Locate the cell with the specified text and output its [X, Y] center coordinate. 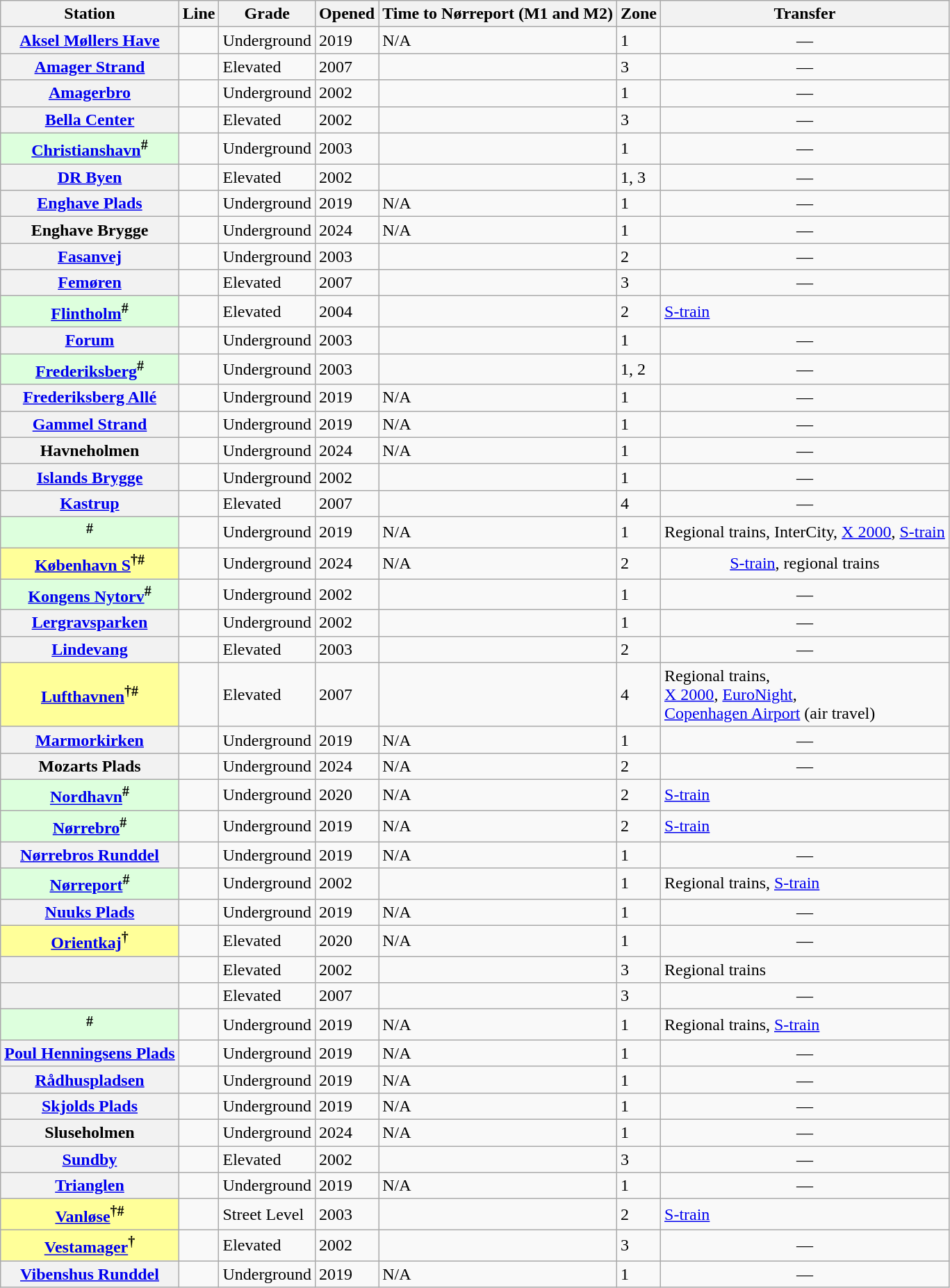
Nørreport# [90, 884]
Nuuks Plads [90, 912]
Sluseholmen [90, 1133]
Havneholmen [90, 450]
Poul Henningsens Plads [90, 1053]
Aksel Møllers Have [90, 40]
Vanløse†# [90, 1215]
Frederiksberg# [90, 370]
1, 2 [638, 370]
Nordhavn# [90, 795]
Zone [638, 14]
Rådhuspladsen [90, 1079]
Grade [267, 14]
Amager Strand [90, 67]
Time to Nørreport (M1 and M2) [498, 14]
Sundby [90, 1159]
Regional trains, InterCity, X 2000, S-train [805, 532]
Bella Center [90, 120]
Vestamager† [90, 1246]
Enghave Brygge [90, 230]
Islands Brygge [90, 477]
Skjolds Plads [90, 1107]
Lindevang [90, 649]
Flintholm# [90, 311]
Lergravsparken [90, 623]
Kongens Nytorv# [90, 595]
Mozarts Plads [90, 766]
Street Level [267, 1215]
Gammel Strand [90, 424]
Amagerbro [90, 93]
Trianglen [90, 1186]
DR Byen [90, 177]
Nørrebro# [90, 826]
Regional trains [805, 970]
Fasanvej [90, 256]
Transfer [805, 14]
Femøren [90, 283]
Orientkaj† [90, 941]
1, 3 [638, 177]
Nørrebros Runddel [90, 854]
Lufthavnen†# [90, 694]
København S†# [90, 563]
Line [199, 14]
Vibenshus Runddel [90, 1274]
Enghave Plads [90, 204]
Forum [90, 340]
Marmorkirken [90, 740]
Station [90, 14]
2004 [347, 311]
Regional trains, X 2000, EuroNight,Copenhagen Airport (air travel) [805, 694]
S-train, regional trains [805, 563]
Christianshavn# [90, 149]
Kastrup [90, 503]
Opened [347, 14]
Frederiksberg Allé [90, 398]
